Return [X, Y] of the center of cell containing provided text 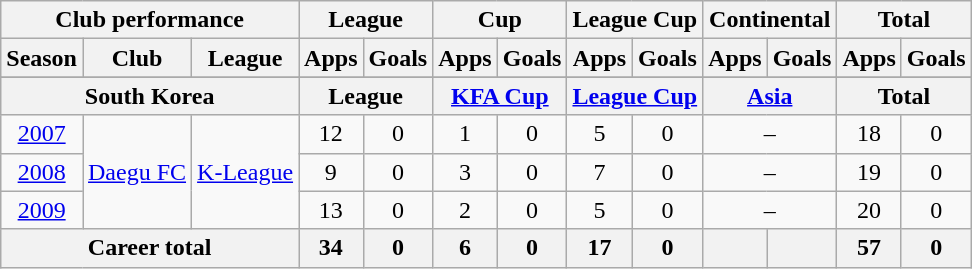
57 [869, 248]
Club performance [150, 20]
KFA Cup [500, 96]
18 [869, 134]
20 [869, 210]
17 [600, 248]
K-League [246, 172]
34 [331, 248]
Daegu FC [136, 172]
2009 [42, 210]
6 [465, 248]
South Korea [150, 96]
Continental [770, 20]
Cup [500, 20]
3 [465, 172]
Asia [770, 96]
19 [869, 172]
12 [331, 134]
Season [42, 58]
2008 [42, 172]
7 [600, 172]
9 [331, 172]
Career total [150, 248]
2007 [42, 134]
2 [465, 210]
1 [465, 134]
13 [331, 210]
Club [136, 58]
